Determine the [x, y] coordinate at the center of the cell enclosing the given text.  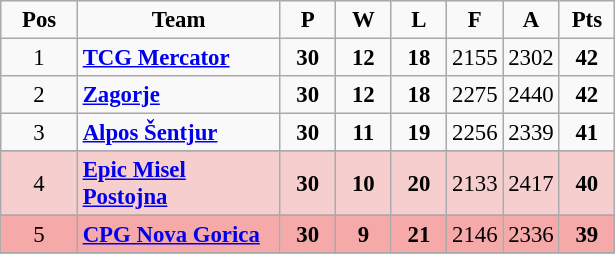
Zagorje [178, 95]
CPG Nova Gorica [178, 235]
9 [364, 235]
2146 [475, 235]
10 [364, 184]
2302 [531, 58]
2440 [531, 95]
Pos [40, 20]
2339 [531, 133]
2336 [531, 235]
W [364, 20]
2256 [475, 133]
TCG Mercator [178, 58]
2417 [531, 184]
11 [364, 133]
Alpos Šentjur [178, 133]
F [475, 20]
2275 [475, 95]
40 [587, 184]
5 [40, 235]
39 [587, 235]
20 [419, 184]
P [308, 20]
A [531, 20]
2155 [475, 58]
2 [40, 95]
Pts [587, 20]
2133 [475, 184]
Epic Misel Postojna [178, 184]
L [419, 20]
41 [587, 133]
1 [40, 58]
21 [419, 235]
Team [178, 20]
19 [419, 133]
4 [40, 184]
3 [40, 133]
